Extract the [x, y] coordinate from the center of the cell holding the provided text.  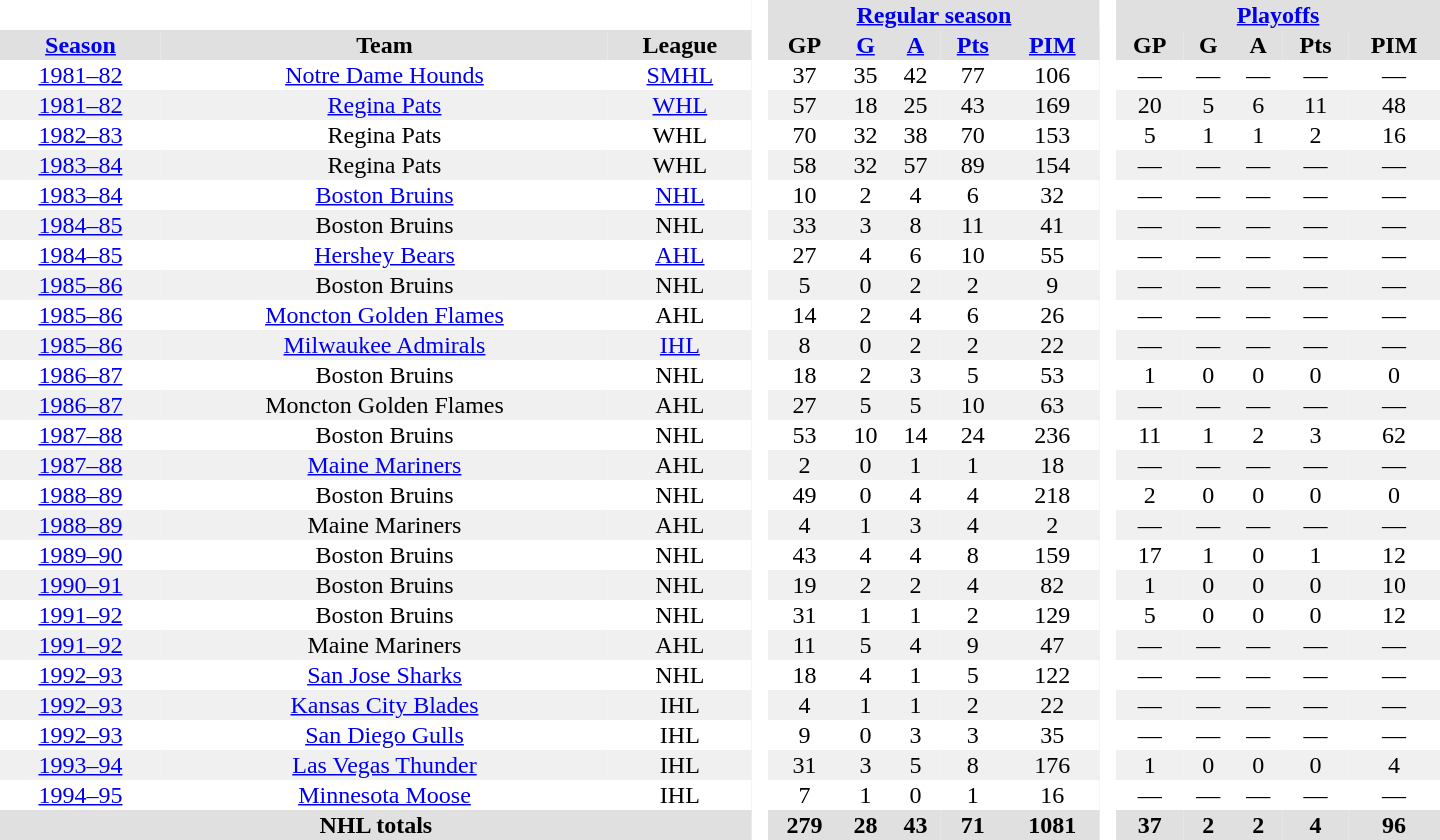
41 [1052, 225]
63 [1052, 405]
176 [1052, 765]
Milwaukee Admirals [384, 345]
218 [1052, 495]
7 [804, 795]
1990–91 [80, 585]
82 [1052, 585]
San Jose Sharks [384, 675]
Regular season [934, 15]
106 [1052, 75]
SMHL [680, 75]
153 [1052, 135]
55 [1052, 255]
159 [1052, 555]
1081 [1052, 825]
Hershey Bears [384, 255]
58 [804, 165]
1994–95 [80, 795]
1989–90 [80, 555]
Las Vegas Thunder [384, 765]
154 [1052, 165]
236 [1052, 435]
Minnesota Moose [384, 795]
Notre Dame Hounds [384, 75]
Kansas City Blades [384, 705]
96 [1394, 825]
71 [972, 825]
NHL totals [376, 825]
San Diego Gulls [384, 735]
Season [80, 45]
49 [804, 495]
Team [384, 45]
17 [1150, 555]
League [680, 45]
1982–83 [80, 135]
19 [804, 585]
89 [972, 165]
62 [1394, 435]
42 [915, 75]
33 [804, 225]
24 [972, 435]
38 [915, 135]
122 [1052, 675]
1993–94 [80, 765]
279 [804, 825]
20 [1150, 105]
77 [972, 75]
Playoffs [1278, 15]
26 [1052, 315]
28 [865, 825]
169 [1052, 105]
47 [1052, 645]
48 [1394, 105]
25 [915, 105]
129 [1052, 615]
